Provide the (x, y) coordinate of the cell's center where the given text is located.  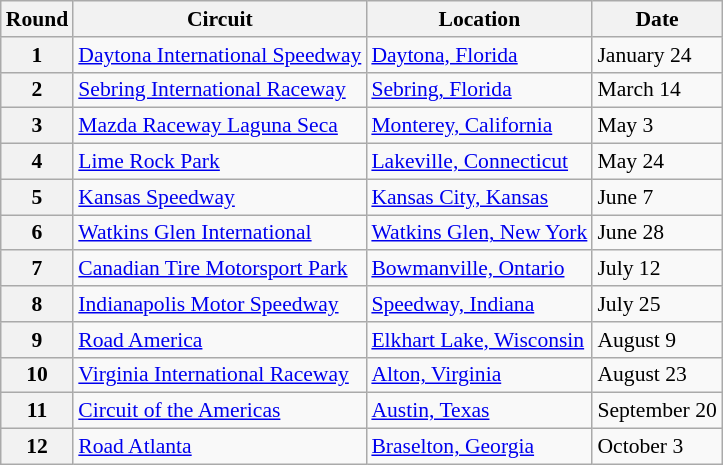
1 (38, 55)
Alton, Virginia (479, 375)
Sebring, Florida (479, 90)
Circuit of the Americas (220, 411)
March 14 (656, 90)
5 (38, 197)
January 24 (656, 55)
Mazda Raceway Laguna Seca (220, 126)
August 9 (656, 340)
May 3 (656, 126)
Watkins Glen International (220, 233)
12 (38, 447)
Daytona, Florida (479, 55)
Bowmanville, Ontario (479, 269)
July 25 (656, 304)
Indianapolis Motor Speedway (220, 304)
Round (38, 19)
Road America (220, 340)
June 7 (656, 197)
Road Atlanta (220, 447)
Circuit (220, 19)
Kansas City, Kansas (479, 197)
Canadian Tire Motorsport Park (220, 269)
June 28 (656, 233)
10 (38, 375)
4 (38, 162)
October 3 (656, 447)
Sebring International Raceway (220, 90)
Date (656, 19)
Austin, Texas (479, 411)
Lime Rock Park (220, 162)
Braselton, Georgia (479, 447)
Elkhart Lake, Wisconsin (479, 340)
Virginia International Raceway (220, 375)
July 12 (656, 269)
Daytona International Speedway (220, 55)
3 (38, 126)
Lakeville, Connecticut (479, 162)
11 (38, 411)
Speedway, Indiana (479, 304)
9 (38, 340)
6 (38, 233)
2 (38, 90)
Monterey, California (479, 126)
Location (479, 19)
September 20 (656, 411)
Watkins Glen, New York (479, 233)
Kansas Speedway (220, 197)
May 24 (656, 162)
August 23 (656, 375)
7 (38, 269)
8 (38, 304)
